Locate the cell with the specified text and output its [X, Y] center coordinate. 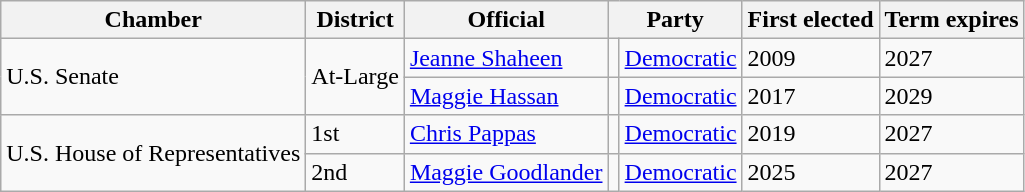
Official [506, 20]
2025 [810, 172]
Maggie Hassan [506, 96]
2nd [356, 172]
Jeanne Shaheen [506, 58]
At-Large [356, 77]
2017 [810, 96]
2019 [810, 134]
U.S. Senate [154, 77]
Party [675, 20]
Term expires [952, 20]
1st [356, 134]
Chris Pappas [506, 134]
Chamber [154, 20]
Maggie Goodlander [506, 172]
District [356, 20]
2009 [810, 58]
First elected [810, 20]
2029 [952, 96]
U.S. House of Representatives [154, 153]
